Locate the cell with the specified text and output its [x, y] center coordinate. 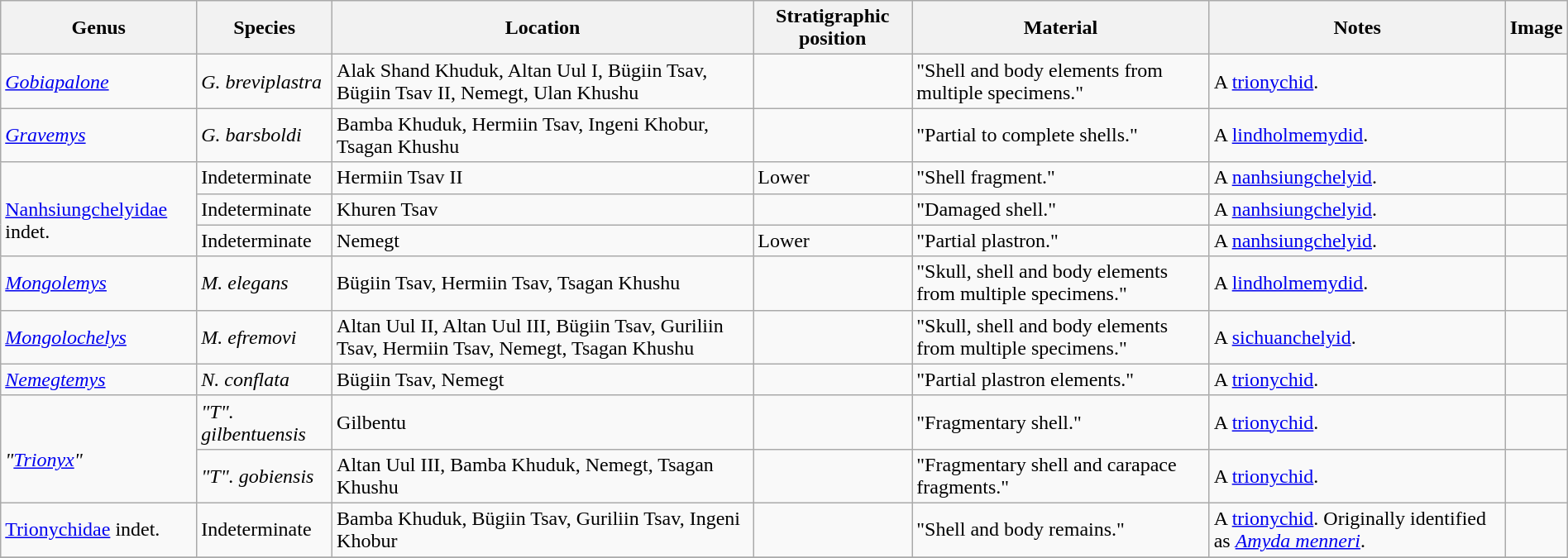
Nemegt [543, 241]
"Shell and body remains." [1060, 529]
Notes [1357, 28]
Bamba Khuduk, Bügiin Tsav, Guriliin Tsav, Ingeni Khobur [543, 529]
M. efremovi [265, 337]
"Fragmentary shell and carapace fragments." [1060, 476]
Bamba Khuduk, Hermiin Tsav, Ingeni Khobur, Tsagan Khushu [543, 136]
N. conflata [265, 379]
Hermiin Tsav II [543, 178]
"Partial to complete shells." [1060, 136]
Stratigraphic position [833, 28]
Gilbentu [543, 422]
Bügiin Tsav, Nemegt [543, 379]
Altan Uul II, Altan Uul III, Bügiin Tsav, Guriliin Tsav, Hermiin Tsav, Nemegt, Tsagan Khushu [543, 337]
"Damaged shell." [1060, 209]
"Trionyx" [99, 449]
Genus [99, 28]
Image [1537, 28]
Gobiapalone [99, 81]
A trionychid. Originally identified as Amyda menneri. [1357, 529]
Khuren Tsav [543, 209]
Location [543, 28]
G. breviplastra [265, 81]
"Shell and body elements from multiple specimens." [1060, 81]
Mongolochelys [99, 337]
A sichuanchelyid. [1357, 337]
"T". gobiensis [265, 476]
G. barsboldi [265, 136]
Nanhsiungchelyidae indet. [99, 209]
Gravemys [99, 136]
Bügiin Tsav, Hermiin Tsav, Tsagan Khushu [543, 283]
"Shell fragment." [1060, 178]
Altan Uul III, Bamba Khuduk, Nemegt, Tsagan Khushu [543, 476]
"Partial plastron." [1060, 241]
M. elegans [265, 283]
"Fragmentary shell." [1060, 422]
Mongolemys [99, 283]
Alak Shand Khuduk, Altan Uul I, Bügiin Tsav, Bügiin Tsav II, Nemegt, Ulan Khushu [543, 81]
"T". gilbentuensis [265, 422]
Material [1060, 28]
"Partial plastron elements." [1060, 379]
Trionychidae indet. [99, 529]
Species [265, 28]
Nemegtemys [99, 379]
